Identify which cell holds the provided text, then report its (X, Y) central coordinate. 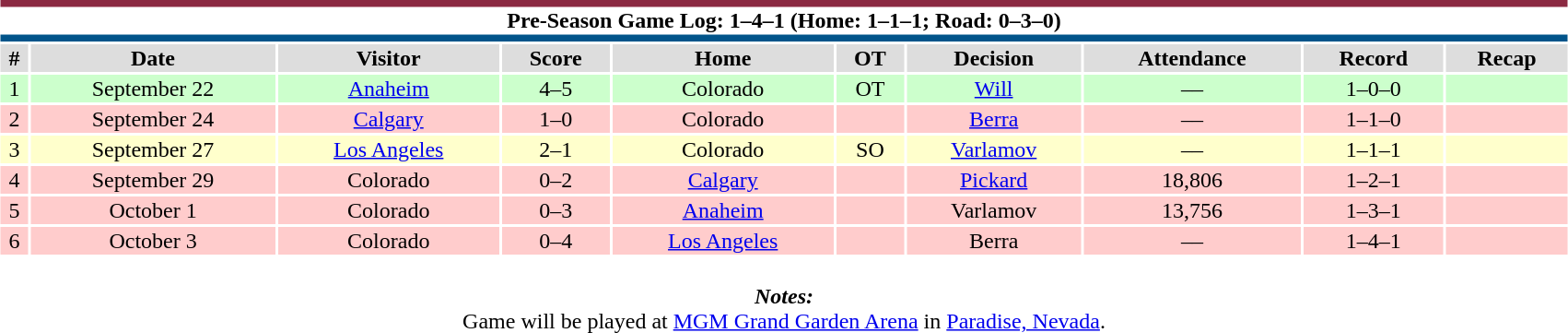
5 (15, 210)
1–1–1 (1374, 149)
13,756 (1192, 210)
1 (15, 89)
0–4 (556, 241)
September 24 (153, 119)
Will (993, 89)
September 27 (153, 149)
October 3 (153, 241)
# (15, 58)
2–1 (556, 149)
0–3 (556, 210)
18,806 (1192, 180)
Home (723, 58)
Visitor (389, 58)
2 (15, 119)
October 1 (153, 210)
Recap (1507, 58)
Pickard (993, 180)
SO (871, 149)
3 (15, 149)
1–2–1 (1374, 180)
Decision (993, 58)
0–2 (556, 180)
4 (15, 180)
1–0 (556, 119)
4–5 (556, 89)
Date (153, 58)
Record (1374, 58)
1–0–0 (1374, 89)
Score (556, 58)
1–4–1 (1374, 241)
Attendance (1192, 58)
6 (15, 241)
1–3–1 (1374, 210)
1–1–0 (1374, 119)
September 29 (153, 180)
Pre-Season Game Log: 1–4–1 (Home: 1–1–1; Road: 0–3–0) (784, 20)
September 22 (153, 89)
